Return [x, y] of the center of cell containing provided text 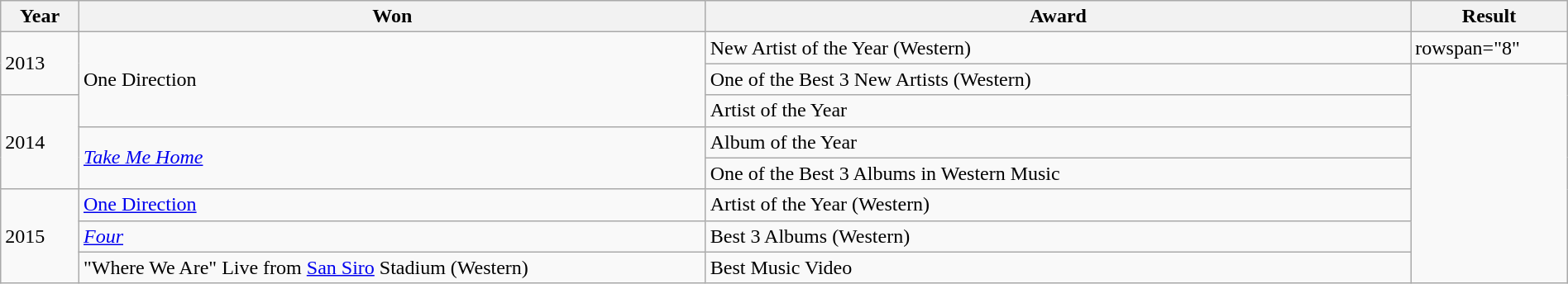
rowspan="8" [1489, 48]
"Where We Are" Live from San Siro Stadium (Western) [392, 267]
Year [40, 17]
Four [392, 236]
Best 3 Albums (Western) [1059, 236]
Result [1489, 17]
Take Me Home [392, 158]
One of the Best 3 Albums in Western Music [1059, 173]
2014 [40, 142]
One of the Best 3 New Artists (Western) [1059, 79]
Won [392, 17]
New Artist of the Year (Western) [1059, 48]
Album of the Year [1059, 142]
2015 [40, 236]
Award [1059, 17]
2013 [40, 64]
Artist of the Year (Western) [1059, 205]
Best Music Video [1059, 267]
Artist of the Year [1059, 111]
